Identify which cell holds the provided text, then report its [x, y] central coordinate. 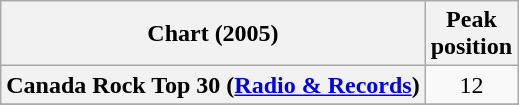
Peakposition [471, 34]
Canada Rock Top 30 (Radio & Records) [213, 85]
Chart (2005) [213, 34]
12 [471, 85]
